Pinpoint the cell where the given text exists, returning its [x, y] midpoint coordinate. 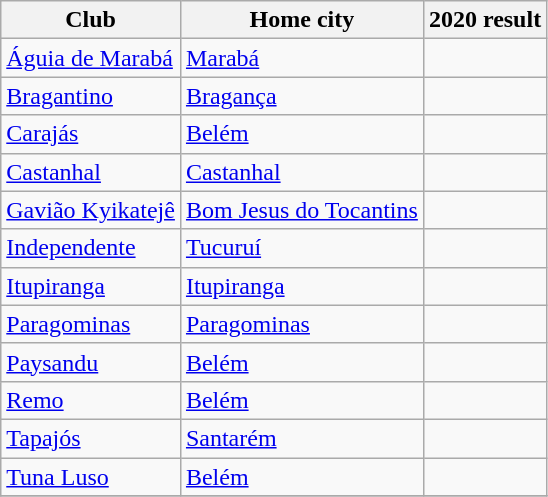
Marabá [302, 58]
2020 result [484, 20]
Águia de Marabá [91, 58]
Home city [302, 20]
Paysandu [91, 362]
Bragança [302, 96]
Bragantino [91, 96]
Santarém [302, 438]
Bom Jesus do Tocantins [302, 210]
Carajás [91, 134]
Independente [91, 248]
Gavião Kyikatejê [91, 210]
Club [91, 20]
Remo [91, 400]
Tuna Luso [91, 477]
Tucuruí [302, 248]
Tapajós [91, 438]
